Locate the cell with the specified text and output its (X, Y) center coordinate. 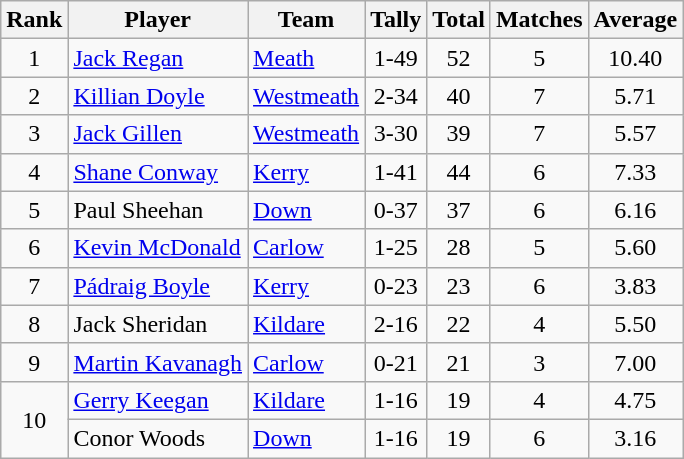
2 (34, 96)
Pádraig Boyle (158, 286)
2-16 (396, 324)
39 (459, 134)
28 (459, 248)
1-41 (396, 172)
Player (158, 20)
5.71 (636, 96)
2-34 (396, 96)
44 (459, 172)
3.83 (636, 286)
23 (459, 286)
1 (34, 58)
Killian Doyle (158, 96)
37 (459, 210)
10.40 (636, 58)
52 (459, 58)
Jack Regan (158, 58)
21 (459, 362)
3.16 (636, 438)
Conor Woods (158, 438)
8 (34, 324)
40 (459, 96)
22 (459, 324)
Average (636, 20)
5.50 (636, 324)
Tally (396, 20)
Total (459, 20)
7.33 (636, 172)
1-25 (396, 248)
Team (306, 20)
1-49 (396, 58)
5.57 (636, 134)
Martin Kavanagh (158, 362)
Meath (306, 58)
7.00 (636, 362)
Rank (34, 20)
9 (34, 362)
0-21 (396, 362)
Gerry Keegan (158, 400)
Kevin McDonald (158, 248)
Shane Conway (158, 172)
10 (34, 419)
0-37 (396, 210)
Matches (539, 20)
3-30 (396, 134)
5.60 (636, 248)
Paul Sheehan (158, 210)
Jack Sheridan (158, 324)
4.75 (636, 400)
0-23 (396, 286)
6.16 (636, 210)
Jack Gillen (158, 134)
